Return the [X, Y] coordinate for the center point of the cell that contains the specified text.  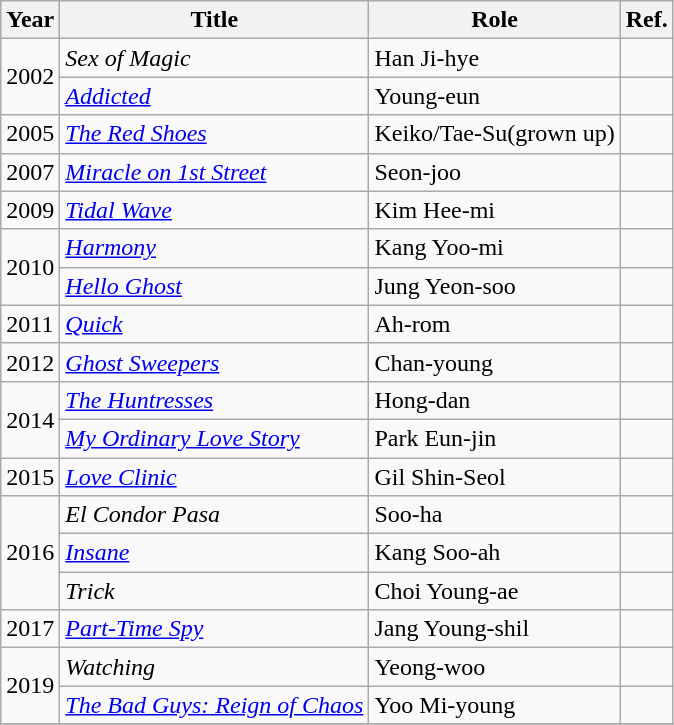
Year [30, 20]
Kang Yoo-mi [494, 248]
Han Ji-hye [494, 58]
Miracle on 1st Street [214, 172]
Young-eun [494, 96]
Quick [214, 324]
2019 [30, 686]
Keiko/Tae-Su(grown up) [494, 134]
The Red Shoes [214, 134]
Ref. [646, 20]
2007 [30, 172]
Soo-ha [494, 515]
Yeong-woo [494, 667]
2011 [30, 324]
My Ordinary Love Story [214, 438]
Part-Time Spy [214, 629]
2015 [30, 477]
Tidal Wave [214, 210]
Choi Young-ae [494, 591]
Love Clinic [214, 477]
Ah-rom [494, 324]
Role [494, 20]
Insane [214, 553]
The Huntresses [214, 400]
Addicted [214, 96]
Trick [214, 591]
2017 [30, 629]
Hello Ghost [214, 286]
Kang Soo-ah [494, 553]
2012 [30, 362]
Park Eun-jin [494, 438]
Ghost Sweepers [214, 362]
Seon-joo [494, 172]
Watching [214, 667]
El Condor Pasa [214, 515]
2005 [30, 134]
Yoo Mi-young [494, 705]
2009 [30, 210]
Hong-dan [494, 400]
2002 [30, 77]
The Bad Guys: Reign of Chaos [214, 705]
Title [214, 20]
2010 [30, 267]
Harmony [214, 248]
2014 [30, 419]
2016 [30, 553]
Jang Young-shil [494, 629]
Sex of Magic [214, 58]
Jung Yeon-soo [494, 286]
Kim Hee-mi [494, 210]
Gil Shin-Seol [494, 477]
Chan-young [494, 362]
